Provide the (x, y) coordinate of the cell's center where the given text is located.  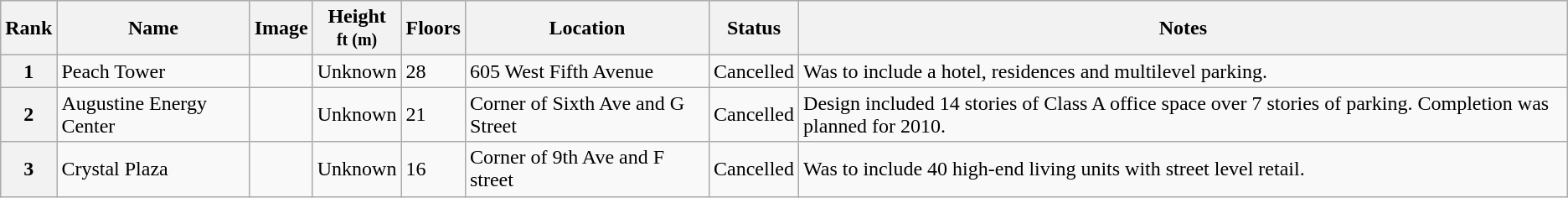
16 (433, 169)
Rank (28, 29)
Corner of Sixth Ave and G Street (586, 114)
Peach Tower (153, 71)
Location (586, 29)
Corner of 9th Ave and F street (586, 169)
21 (433, 114)
Image (281, 29)
Name (153, 29)
Notes (1184, 29)
Floors (433, 29)
Crystal Plaza (153, 169)
3 (28, 169)
Was to include 40 high-end living units with street level retail. (1184, 169)
605 West Fifth Avenue (586, 71)
1 (28, 71)
Augustine Energy Center (153, 114)
Was to include a hotel, residences and multilevel parking. (1184, 71)
2 (28, 114)
Status (754, 29)
Heightft (m) (357, 29)
28 (433, 71)
Design included 14 stories of Class A office space over 7 stories of parking. Completion was planned for 2010. (1184, 114)
